From the cell containing the given text, extract its center point as (x, y) coordinate. 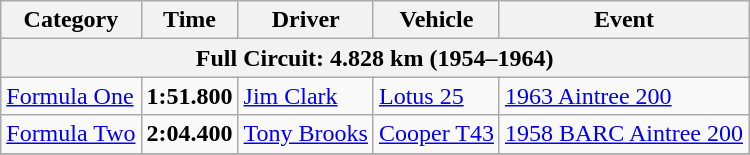
2:04.400 (190, 134)
Event (624, 20)
Formula One (71, 96)
1958 BARC Aintree 200 (624, 134)
Formula Two (71, 134)
Category (71, 20)
Full Circuit: 4.828 km (1954–1964) (375, 58)
1:51.800 (190, 96)
Time (190, 20)
1963 Aintree 200 (624, 96)
Cooper T43 (436, 134)
Lotus 25 (436, 96)
Jim Clark (306, 96)
Driver (306, 20)
Tony Brooks (306, 134)
Vehicle (436, 20)
